Extract the [x, y] coordinate from the center of the cell holding the provided text.  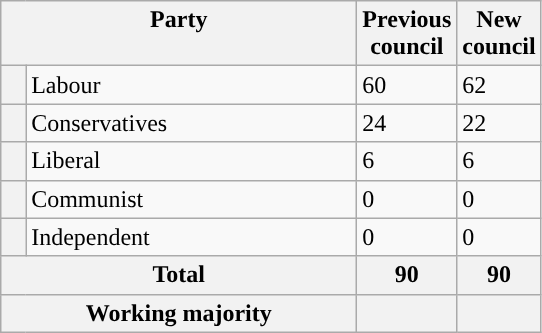
Independent [192, 237]
New council [499, 34]
24 [407, 123]
Working majority [179, 313]
Labour [192, 85]
60 [407, 85]
22 [499, 123]
Previous council [407, 34]
Conservatives [192, 123]
Total [179, 275]
62 [499, 85]
Liberal [192, 161]
Communist [192, 199]
Party [179, 34]
